Scan for the cell matching the given text and deliver its [X, Y] coordinate at center. 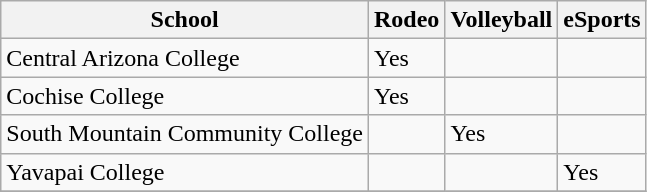
Cochise College [185, 96]
Rodeo [406, 20]
Volleyball [502, 20]
eSports [602, 20]
School [185, 20]
South Mountain Community College [185, 134]
Central Arizona College [185, 58]
Yavapai College [185, 172]
